Provide the [x, y] coordinate of the cell's center where the given text is located.  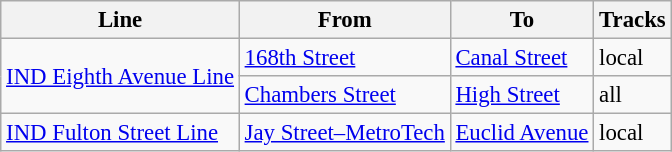
Chambers Street [344, 95]
Tracks [632, 20]
Euclid Avenue [522, 133]
Line [120, 20]
168th Street [344, 58]
To [522, 20]
IND Fulton Street Line [120, 133]
From [344, 20]
IND Eighth Avenue Line [120, 76]
Jay Street–MetroTech [344, 133]
all [632, 95]
High Street [522, 95]
Canal Street [522, 58]
